Find where the given text appears and provide that cell's center as [X, Y] coordinate. 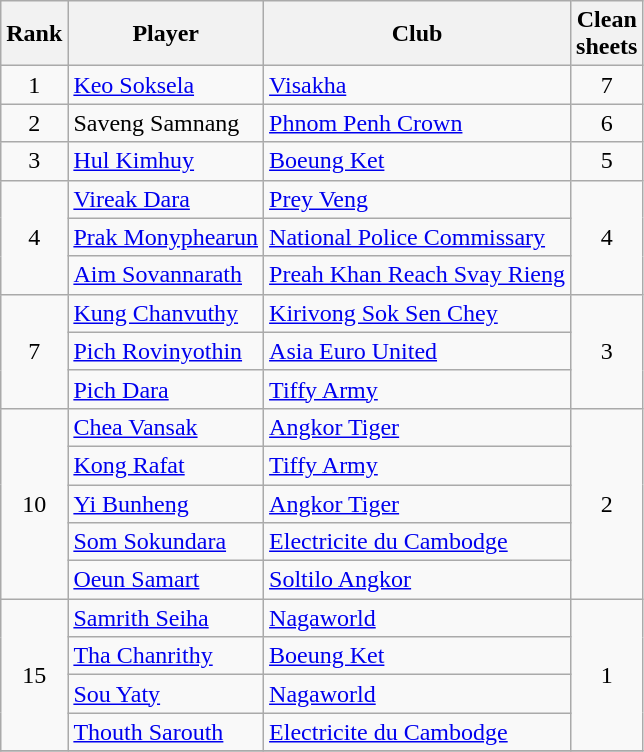
Visakha [418, 85]
Chea Vansak [166, 427]
Keo Soksela [166, 85]
Preah Khan Reach Svay Rieng [418, 275]
National Police Commissary [418, 237]
Oeun Samart [166, 580]
Som Sokundara [166, 542]
Pich Dara [166, 389]
Asia Euro United [418, 351]
Thouth Sarouth [166, 732]
Kung Chanvuthy [166, 313]
Phnom Penh Crown [418, 123]
6 [607, 123]
10 [34, 503]
Vireak Dara [166, 199]
Prey Veng [418, 199]
Kong Rafat [166, 465]
Cleansheets [607, 34]
Player [166, 34]
Pich Rovinyothin [166, 351]
15 [34, 675]
Prak Monyphearun [166, 237]
Sou Yaty [166, 694]
Kirivong Sok Sen Chey [418, 313]
Samrith Seiha [166, 618]
Club [418, 34]
Rank [34, 34]
Tha Chanrithy [166, 656]
5 [607, 161]
Hul Kimhuy [166, 161]
Soltilo Angkor [418, 580]
Saveng Samnang [166, 123]
Aim Sovannarath [166, 275]
Yi Bunheng [166, 503]
